Determine the [X, Y] coordinate at the center of the cell enclosing the given text.  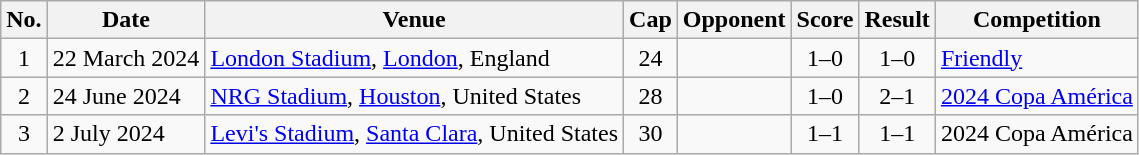
Venue [414, 20]
London Stadium, London, England [414, 58]
24 [651, 58]
2 July 2024 [126, 134]
Score [825, 20]
Levi's Stadium, Santa Clara, United States [414, 134]
Opponent [734, 20]
NRG Stadium, Houston, United States [414, 96]
28 [651, 96]
Competition [1036, 20]
Cap [651, 20]
Friendly [1036, 58]
1 [24, 58]
24 June 2024 [126, 96]
30 [651, 134]
No. [24, 20]
2 [24, 96]
Result [897, 20]
Date [126, 20]
3 [24, 134]
2–1 [897, 96]
22 March 2024 [126, 58]
